Determine the [x, y] coordinate at the center of the cell enclosing the given text.  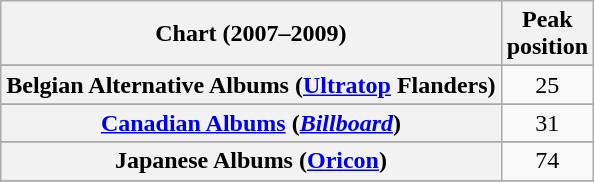
74 [547, 161]
31 [547, 123]
Peakposition [547, 34]
Canadian Albums (Billboard) [251, 123]
25 [547, 85]
Belgian Alternative Albums (Ultratop Flanders) [251, 85]
Chart (2007–2009) [251, 34]
Japanese Albums (Oricon) [251, 161]
